Return the (X, Y) coordinate for the center point of the cell that contains the specified text.  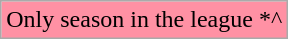
Only season in the league *^ (144, 20)
